Determine the [x, y] coordinate at the center of the cell enclosing the given text.  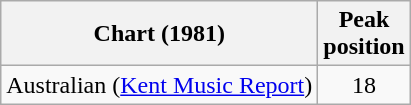
Peakposition [364, 34]
18 [364, 85]
Australian (Kent Music Report) [160, 85]
Chart (1981) [160, 34]
